Search for the cell housing the specified text and yield its [x, y] center coordinate. 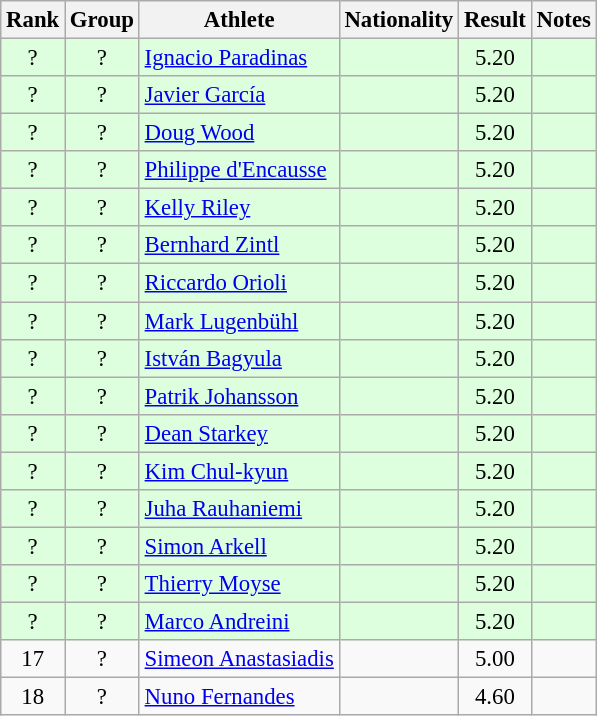
17 [33, 659]
Marco Andreini [239, 621]
Nuno Fernandes [239, 697]
Kim Chul-kyun [239, 471]
Juha Rauhaniemi [239, 509]
Philippe d'Encausse [239, 170]
Nationality [398, 20]
Riccardo Orioli [239, 283]
Dean Starkey [239, 433]
Simeon Anastasiadis [239, 659]
18 [33, 697]
Doug Wood [239, 133]
Athlete [239, 20]
Rank [33, 20]
Group [102, 20]
Thierry Moyse [239, 584]
Patrik Johansson [239, 396]
5.00 [496, 659]
Kelly Riley [239, 208]
Ignacio Paradinas [239, 58]
Result [496, 20]
István Bagyula [239, 358]
Notes [564, 20]
Javier García [239, 95]
Simon Arkell [239, 546]
Bernhard Zintl [239, 245]
Mark Lugenbühl [239, 321]
4.60 [496, 697]
